Find where the given text appears and provide that cell's center as [x, y] coordinate. 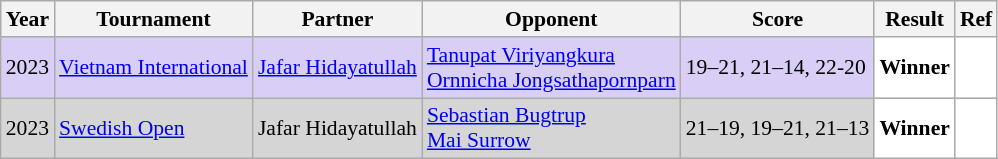
21–19, 19–21, 21–13 [778, 128]
19–21, 21–14, 22-20 [778, 68]
Vietnam International [154, 68]
Sebastian Bugtrup Mai Surrow [552, 128]
Swedish Open [154, 128]
Partner [338, 19]
Score [778, 19]
Year [28, 19]
Opponent [552, 19]
Tanupat Viriyangkura Ornnicha Jongsathapornparn [552, 68]
Ref [976, 19]
Tournament [154, 19]
Result [914, 19]
